Extract the [x, y] coordinate from the center of the cell holding the provided text.  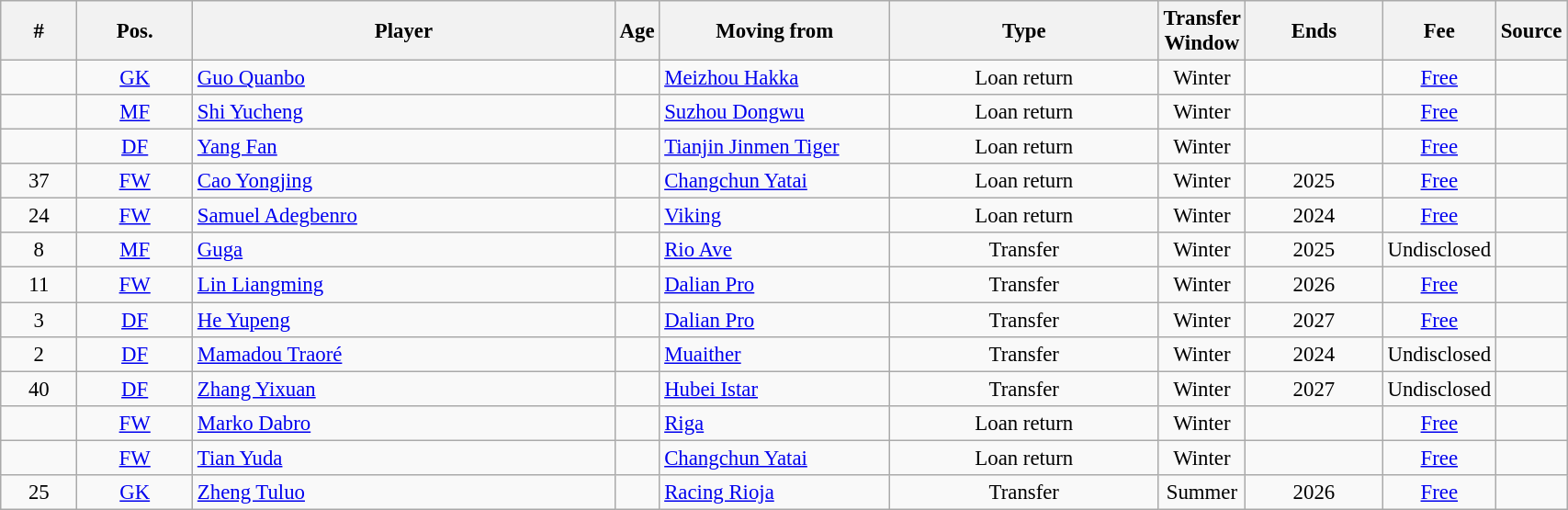
24 [39, 216]
Lin Liangming [404, 285]
Shi Yucheng [404, 112]
Mamadou Traoré [404, 354]
Zhang Yixuan [404, 389]
3 [39, 320]
Type [1023, 31]
Player [404, 31]
Racing Rioja [775, 493]
11 [39, 285]
2 [39, 354]
Samuel Adegbenro [404, 216]
40 [39, 389]
Guga [404, 251]
37 [39, 181]
Zheng Tuluo [404, 493]
Meizhou Hakka [775, 78]
Pos. [135, 31]
8 [39, 251]
Source [1530, 31]
# [39, 31]
Tian Yuda [404, 458]
Fee [1438, 31]
Yang Fan [404, 147]
Viking [775, 216]
Cao Yongjing [404, 181]
25 [39, 493]
Muaither [775, 354]
Suzhou Dongwu [775, 112]
Ends [1314, 31]
Guo Quanbo [404, 78]
Tianjin Jinmen Tiger [775, 147]
Transfer Window [1201, 31]
Hubei Istar [775, 389]
Summer [1201, 493]
Moving from [775, 31]
Riga [775, 423]
Marko Dabro [404, 423]
Age [637, 31]
He Yupeng [404, 320]
Rio Ave [775, 251]
